Scan for the cell matching the given text and deliver its [X, Y] coordinate at center. 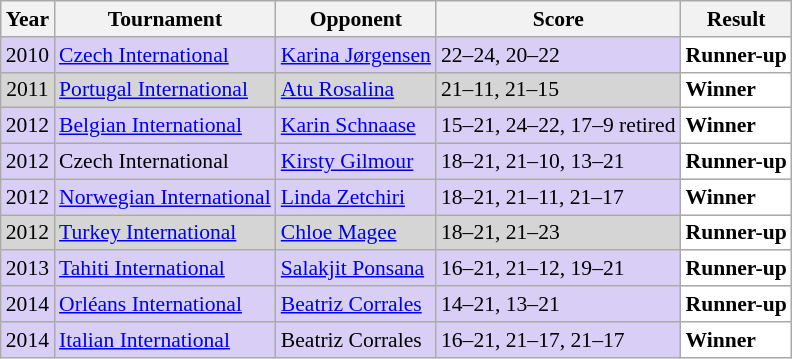
2013 [28, 269]
21–11, 21–15 [558, 90]
18–21, 21–11, 21–17 [558, 197]
Score [558, 19]
Salakjit Ponsana [356, 269]
Karin Schnaase [356, 126]
2010 [28, 55]
Tournament [165, 19]
Karina Jørgensen [356, 55]
16–21, 21–17, 21–17 [558, 340]
Atu Rosalina [356, 90]
2011 [28, 90]
Orléans International [165, 304]
Chloe Magee [356, 233]
Result [736, 19]
18–21, 21–10, 13–21 [558, 162]
14–21, 13–21 [558, 304]
Kirsty Gilmour [356, 162]
Tahiti International [165, 269]
Linda Zetchiri [356, 197]
Portugal International [165, 90]
18–21, 21–23 [558, 233]
Italian International [165, 340]
Year [28, 19]
Norwegian International [165, 197]
15–21, 24–22, 17–9 retired [558, 126]
16–21, 21–12, 19–21 [558, 269]
Belgian International [165, 126]
Opponent [356, 19]
22–24, 20–22 [558, 55]
Turkey International [165, 233]
